Search for the cell housing the specified text and yield its [X, Y] center coordinate. 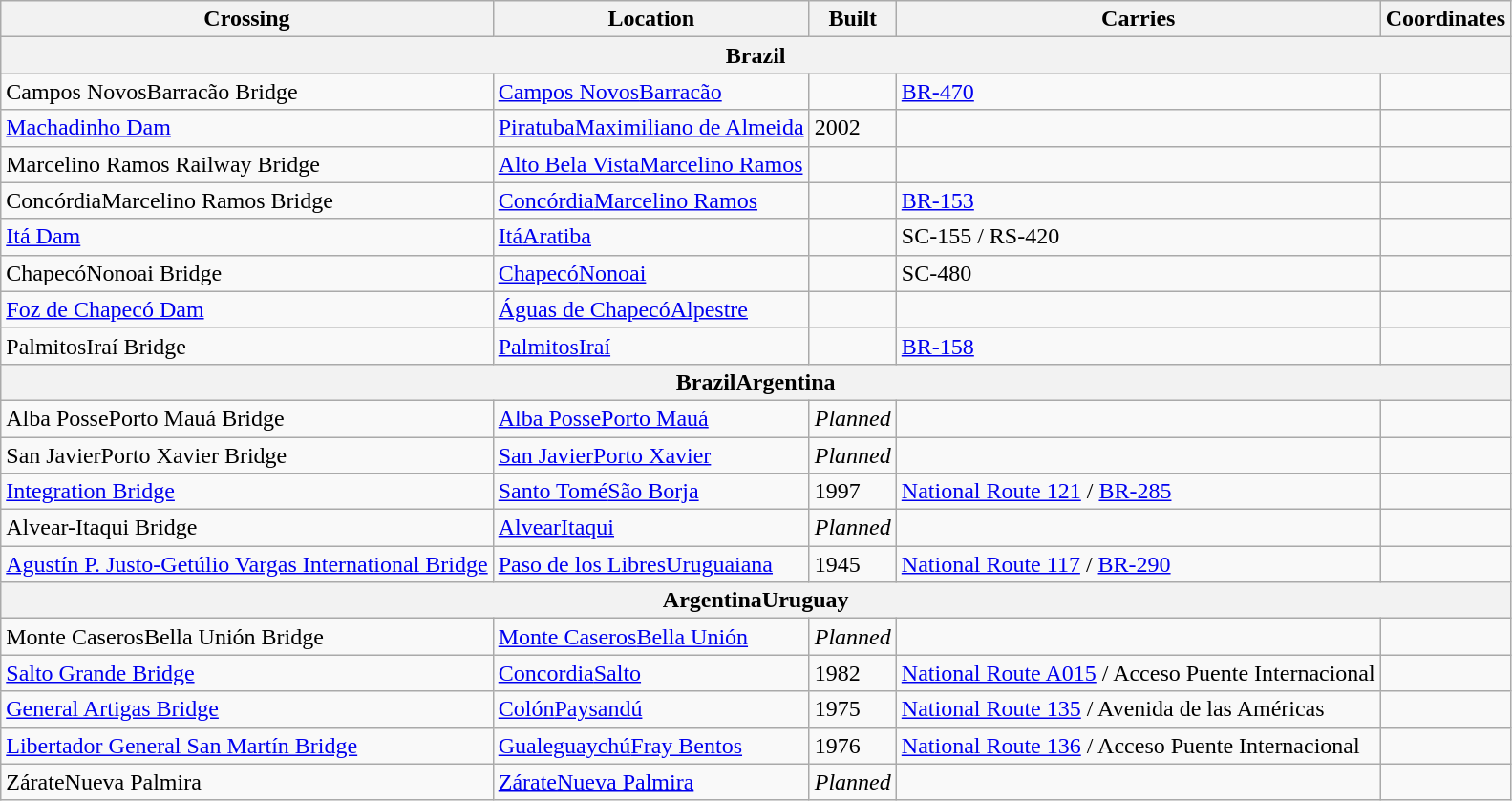
ChapecóNonoai [651, 273]
National Route A015 / Acceso Puente Internacional [1139, 673]
ArgentinaUruguay [756, 601]
General Artigas Bridge [246, 709]
PalmitosIraí [651, 346]
Marcelino Ramos Railway Bridge [246, 164]
Location [651, 19]
Carries [1139, 19]
Paso de los LibresUruguaiana [651, 564]
Agustín P. Justo-Getúlio Vargas International Bridge [246, 564]
BR-158 [1139, 346]
1945 [852, 564]
Integration Bridge [246, 492]
Campos NovosBarracão [651, 92]
1997 [852, 492]
ConcórdiaMarcelino Ramos [651, 200]
Itá Dam [246, 237]
1976 [852, 746]
PiratubaMaximiliano de Almeida [651, 128]
ConcordiaSalto [651, 673]
San JavierPorto Xavier [651, 455]
Brazil [756, 55]
PalmitosIraí Bridge [246, 346]
Coordinates [1445, 19]
Crossing [246, 19]
ConcórdiaMarcelino Ramos Bridge [246, 200]
BrazilArgentina [756, 382]
Monte CaserosBella Unión [651, 637]
Salto Grande Bridge [246, 673]
BR-470 [1139, 92]
National Route 117 / BR-290 [1139, 564]
AlvearItaqui [651, 528]
Monte CaserosBella Unión Bridge [246, 637]
National Route 121 / BR-285 [1139, 492]
Santo ToméSão Borja [651, 492]
Campos NovosBarracão Bridge [246, 92]
Alba PossePorto Mauá [651, 418]
National Route 136 / Acceso Puente Internacional [1139, 746]
Libertador General San Martín Bridge [246, 746]
1982 [852, 673]
Built [852, 19]
ColónPaysandú [651, 709]
GualeguaychúFray Bentos [651, 746]
San JavierPorto Xavier Bridge [246, 455]
SC-480 [1139, 273]
2002 [852, 128]
Alvear-Itaqui Bridge [246, 528]
ChapecóNonoai Bridge [246, 273]
Águas de ChapecóAlpestre [651, 309]
Alto Bela VistaMarcelino Ramos [651, 164]
Machadinho Dam [246, 128]
Foz de Chapecó Dam [246, 309]
Alba PossePorto Mauá Bridge [246, 418]
National Route 135 / Avenida de las Américas [1139, 709]
ItáAratiba [651, 237]
SC-155 / RS-420 [1139, 237]
BR-153 [1139, 200]
1975 [852, 709]
